Identify which cell holds the provided text, then report its [X, Y] central coordinate. 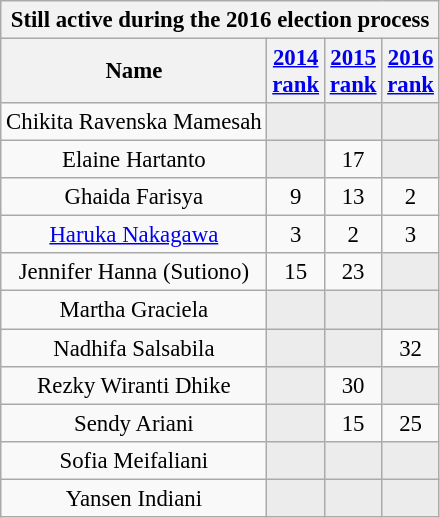
2014rank [296, 72]
9 [296, 197]
Sofia Meifaliani [134, 460]
Nadhifa Salsabila [134, 348]
23 [352, 273]
Yansen Indiani [134, 498]
2015rank [352, 72]
2016rank [410, 72]
Ghaida Farisya [134, 197]
Martha Graciela [134, 310]
Haruka Nakagawa [134, 235]
Elaine Hartanto [134, 160]
Rezky Wiranti Dhike [134, 385]
Name [134, 72]
Jennifer Hanna (Sutiono) [134, 273]
13 [352, 197]
30 [352, 385]
Sendy Ariani [134, 423]
17 [352, 160]
Chikita Ravenska Mamesah [134, 122]
Still active during the 2016 election process [220, 20]
32 [410, 348]
25 [410, 423]
